Capture the cell that displays the provided text and extract its (X, Y) central coordinate. 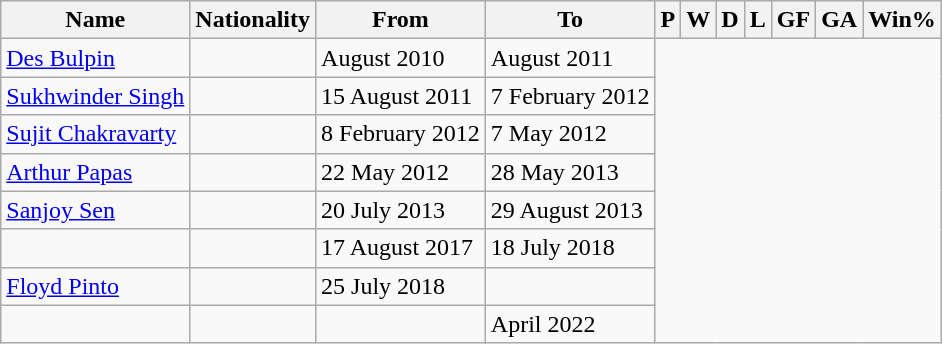
18 July 2018 (570, 248)
17 August 2017 (401, 248)
22 May 2012 (401, 172)
Sujit Chakravarty (96, 134)
8 February 2012 (401, 134)
Sukhwinder Singh (96, 96)
To (570, 20)
29 August 2013 (570, 210)
25 July 2018 (401, 286)
W (698, 20)
August 2011 (570, 58)
From (401, 20)
Nationality (253, 20)
Des Bulpin (96, 58)
April 2022 (570, 324)
Win% (902, 20)
L (758, 20)
15 August 2011 (401, 96)
28 May 2013 (570, 172)
Sanjoy Sen (96, 210)
GA (840, 20)
GF (793, 20)
Floyd Pinto (96, 286)
Arthur Papas (96, 172)
Name (96, 20)
7 May 2012 (570, 134)
D (730, 20)
20 July 2013 (401, 210)
P (668, 20)
7 February 2012 (570, 96)
August 2010 (401, 58)
